Locate the cell with the specified text and output its [x, y] center coordinate. 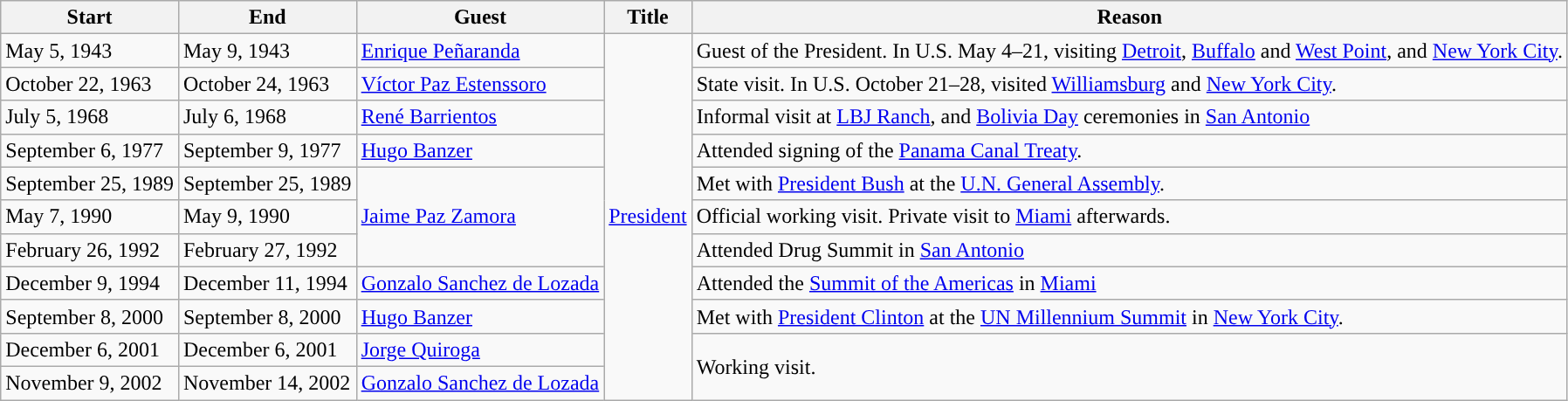
December 11, 1994 [267, 283]
November 9, 2002 [90, 383]
July 6, 1968 [267, 117]
President [648, 217]
Guest [480, 17]
Met with President Clinton at the UN Millennium Summit in New York City. [1130, 316]
May 7, 1990 [90, 217]
Jaime Paz Zamora [480, 217]
November 14, 2002 [267, 383]
May 5, 1943 [90, 51]
End [267, 17]
Title [648, 17]
Met with President Bush at the U.N. General Assembly. [1130, 183]
July 5, 1968 [90, 117]
Start [90, 17]
October 24, 1963 [267, 84]
Guest of the President. In U.S. May 4–21, visiting Detroit, Buffalo and West Point, and New York City. [1130, 51]
Working visit. [1130, 366]
October 22, 1963 [90, 84]
May 9, 1990 [267, 217]
René Barrientos [480, 117]
September 9, 1977 [267, 150]
Jorge Quiroga [480, 349]
Enrique Peñaranda [480, 51]
February 26, 1992 [90, 250]
State visit. In U.S. October 21–28, visited Williamsburg and New York City. [1130, 84]
Víctor Paz Estenssoro [480, 84]
Attended the Summit of the Americas in Miami [1130, 283]
Informal visit at LBJ Ranch, and Bolivia Day ceremonies in San Antonio [1130, 117]
May 9, 1943 [267, 51]
Official working visit. Private visit to Miami afterwards. [1130, 217]
Attended Drug Summit in San Antonio [1130, 250]
Attended signing of the Panama Canal Treaty. [1130, 150]
Reason [1130, 17]
December 9, 1994 [90, 283]
September 6, 1977 [90, 150]
February 27, 1992 [267, 250]
